For the text-containing cell, return its midpoint in (X, Y) coordinate format. 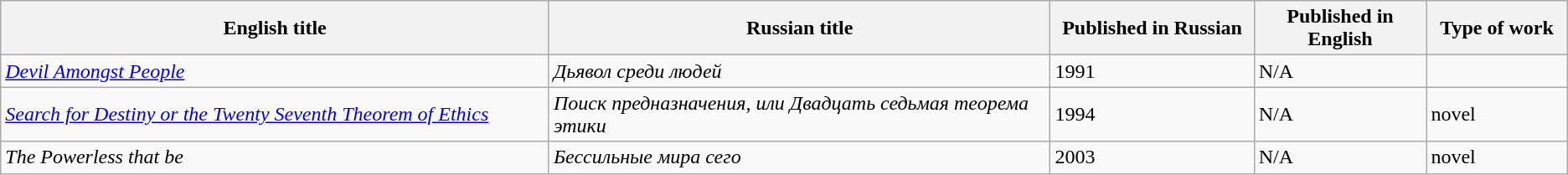
1994 (1153, 114)
Published in English (1340, 28)
Type of work (1497, 28)
Поиск предназначения, или Двадцать седьмая теорема этики (799, 114)
Дьявол среди людей (799, 71)
2003 (1153, 157)
Search for Destiny or the Twenty Seventh Theorem of Ethics (275, 114)
Бессильные мира сего (799, 157)
1991 (1153, 71)
Russian title (799, 28)
Devil Amongst People (275, 71)
English title (275, 28)
The Powerless that be (275, 157)
Published in Russian (1153, 28)
